From the cell containing the given text, extract its center point as (x, y) coordinate. 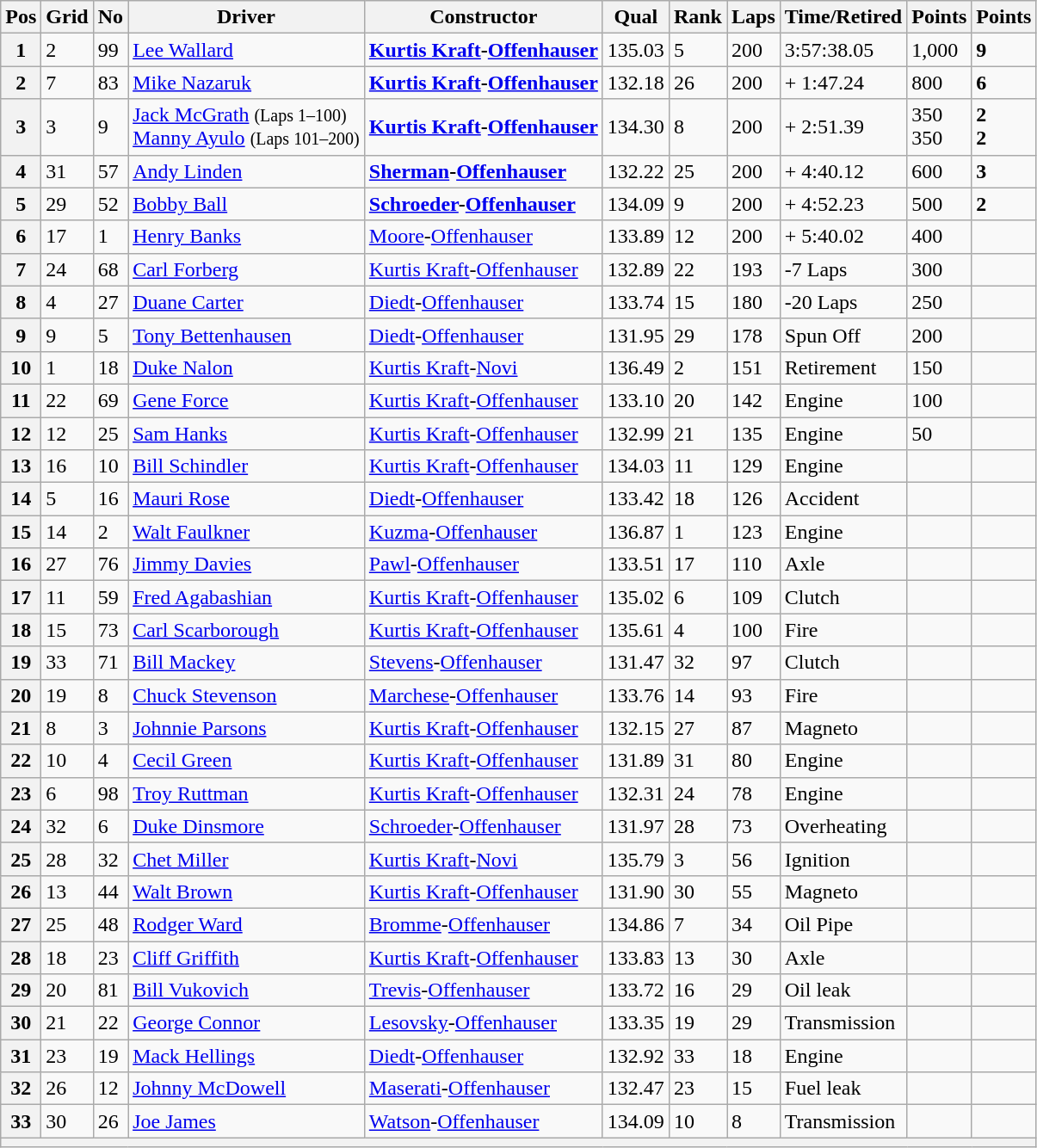
69 (110, 400)
Stevens-Offenhauser (484, 663)
+ 2:51.39 (843, 127)
68 (110, 269)
Andy Linden (246, 171)
Oil Pipe (843, 924)
136.49 (635, 367)
Johnny McDowell (246, 1089)
Rank (697, 17)
93 (753, 695)
134.86 (635, 924)
Marchese-Offenhauser (484, 695)
-20 Laps (843, 302)
Lee Wallard (246, 50)
123 (753, 532)
300 (940, 269)
Watson-Offenhauser (484, 1121)
48 (110, 924)
Driver (246, 17)
Duke Dinsmore (246, 826)
133.83 (635, 958)
134.03 (635, 466)
83 (110, 83)
Kuzma-Offenhauser (484, 532)
800 (940, 83)
500 (940, 204)
132.89 (635, 269)
34 (753, 924)
Mauri Rose (246, 499)
+ 5:40.02 (843, 237)
132.15 (635, 728)
150 (940, 367)
126 (753, 499)
Overheating (843, 826)
98 (110, 793)
81 (110, 991)
135.02 (635, 597)
133.51 (635, 565)
Bill Vukovich (246, 991)
Time/Retired (843, 17)
132.31 (635, 793)
133.89 (635, 237)
131.47 (635, 663)
136.87 (635, 532)
Spun Off (843, 335)
110 (753, 565)
3:57:38.05 (843, 50)
78 (753, 793)
132.47 (635, 1089)
132.22 (635, 171)
55 (753, 892)
142 (753, 400)
Bromme-Offenhauser (484, 924)
133.76 (635, 695)
151 (753, 367)
135.03 (635, 50)
133.74 (635, 302)
Bill Schindler (246, 466)
Oil leak (843, 991)
131.89 (635, 761)
Mike Nazaruk (246, 83)
Constructor (484, 17)
Mack Hellings (246, 1056)
No (110, 17)
133.72 (635, 991)
Ignition (843, 859)
Walt Brown (246, 892)
Fred Agabashian (246, 597)
Pawl-Offenhauser (484, 565)
132.92 (635, 1056)
Chet Miller (246, 859)
131.90 (635, 892)
135.79 (635, 859)
Carl Scarborough (246, 630)
Walt Faulkner (246, 532)
Gene Force (246, 400)
400 (940, 237)
135 (753, 433)
99 (110, 50)
50 (940, 433)
Maserati-Offenhauser (484, 1089)
57 (110, 171)
2 2 (1003, 127)
52 (110, 204)
133.10 (635, 400)
Laps (753, 17)
Carl Forberg (246, 269)
133.42 (635, 499)
71 (110, 663)
87 (753, 728)
Moore-Offenhauser (484, 237)
Pos (21, 17)
135.61 (635, 630)
Trevis-Offenhauser (484, 991)
350 350 (940, 127)
Lesovsky-Offenhauser (484, 1023)
250 (940, 302)
Rodger Ward (246, 924)
133.35 (635, 1023)
1,000 (940, 50)
Jimmy Davies (246, 565)
193 (753, 269)
134.30 (635, 127)
Joe James (246, 1121)
Jack McGrath (Laps 1–100) Manny Ayulo (Laps 101–200) (246, 127)
Retirement (843, 367)
56 (753, 859)
Fuel leak (843, 1089)
180 (753, 302)
Chuck Stevenson (246, 695)
Qual (635, 17)
Sam Hanks (246, 433)
Cliff Griffith (246, 958)
600 (940, 171)
Bill Mackey (246, 663)
Johnnie Parsons (246, 728)
Accident (843, 499)
Duke Nalon (246, 367)
Cecil Green (246, 761)
76 (110, 565)
178 (753, 335)
129 (753, 466)
Henry Banks (246, 237)
131.95 (635, 335)
109 (753, 597)
+ 4:40.12 (843, 171)
Tony Bettenhausen (246, 335)
George Connor (246, 1023)
131.97 (635, 826)
+ 4:52.23 (843, 204)
Troy Ruttman (246, 793)
Bobby Ball (246, 204)
97 (753, 663)
Duane Carter (246, 302)
132.99 (635, 433)
59 (110, 597)
80 (753, 761)
Grid (67, 17)
+ 1:47.24 (843, 83)
Sherman-Offenhauser (484, 171)
132.18 (635, 83)
44 (110, 892)
-7 Laps (843, 269)
